For the text-containing cell, return its midpoint in (x, y) coordinate format. 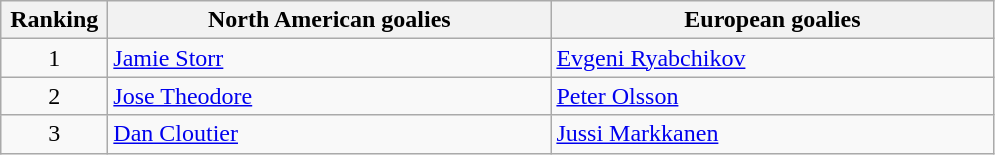
Evgeni Ryabchikov (772, 58)
1 (54, 58)
Jamie Storr (330, 58)
Jussi Markkanen (772, 134)
Ranking (54, 20)
European goalies (772, 20)
Jose Theodore (330, 96)
3 (54, 134)
Peter Olsson (772, 96)
2 (54, 96)
North American goalies (330, 20)
Dan Cloutier (330, 134)
